Pinpoint the cell where the given text exists, returning its (X, Y) midpoint coordinate. 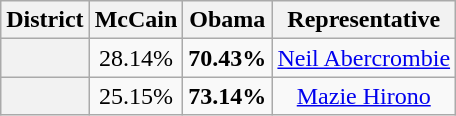
25.15% (136, 96)
73.14% (228, 96)
Neil Abercrombie (364, 58)
28.14% (136, 58)
70.43% (228, 58)
Representative (364, 20)
District (45, 20)
Mazie Hirono (364, 96)
McCain (136, 20)
Obama (228, 20)
